Detect which cell encompasses the target text, then output its [X, Y] center coordinate. 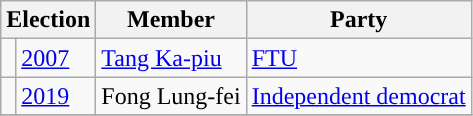
2019 [56, 96]
Fong Lung-fei [171, 96]
Independent democrat [358, 96]
2007 [56, 58]
FTU [358, 58]
Member [171, 20]
Party [358, 20]
Election [48, 20]
Tang Ka-piu [171, 58]
